Capture the cell that displays the provided text and extract its (x, y) central coordinate. 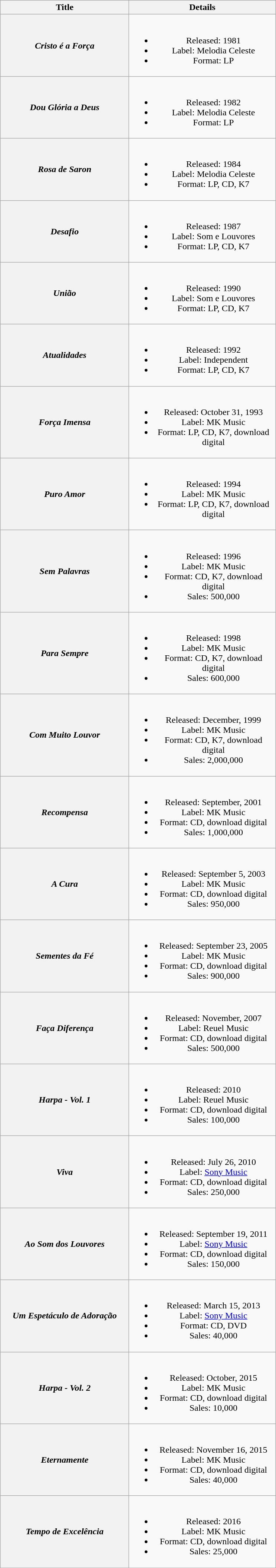
Released: 1996Label: MK MusicFormat: CD, K7, download digitalSales: 500,000 (203, 571)
Released: September, 2001Label: MK MusicFormat: CD, download digitalSales: 1,000,000 (203, 812)
Força Imensa (65, 422)
Dou Glória a Deus (65, 108)
Um Espetáculo de Adoração (65, 1316)
Released: November 16, 2015Label: MK MusicFormat: CD, download digitalSales: 40,000 (203, 1460)
Rosa de Saron (65, 169)
Released: September 5, 2003Label: MK MusicFormat: CD, download digitalSales: 950,000 (203, 884)
Released: 1998Label: MK MusicFormat: CD, K7, download digitalSales: 600,000 (203, 653)
Com Muito Louvor (65, 735)
Released: 1994Label: MK MusicFormat: LP, CD, K7, download digital (203, 494)
Sem Palavras (65, 571)
Sementes da Fé (65, 956)
Released: October 31, 1993Label: MK MusicFormat: LP, CD, K7, download digital (203, 422)
Released: March 15, 2013Label: Sony MusicFormat: CD, DVDSales: 40,000 (203, 1316)
Released: November, 2007Label: Reuel MusicFormat: CD, download digitalSales: 500,000 (203, 1028)
Released: July 26, 2010Label: Sony MusicFormat: CD, download digitalSales: 250,000 (203, 1172)
Recompensa (65, 812)
A Cura (65, 884)
Released: September 23, 2005Label: MK MusicFormat: CD, download digitalSales: 900,000 (203, 956)
Desafio (65, 231)
Details (203, 7)
Released: September 19, 2011Label: Sony MusicFormat: CD, download digitalSales: 150,000 (203, 1244)
Viva (65, 1172)
Released: 1990Label: Som e LouvoresFormat: LP, CD, K7 (203, 293)
Released: 1987Label: Som e LouvoresFormat: LP, CD, K7 (203, 231)
Tempo de Excelência (65, 1532)
Cristo é a Força (65, 45)
Released: October, 2015Label: MK MusicFormat: CD, download digitalSales: 10,000 (203, 1388)
Puro Amor (65, 494)
União (65, 293)
Released: 1984Label: Melodia CelesteFormat: LP, CD, K7 (203, 169)
Released: 2010Label: Reuel MusicFormat: CD, download digitalSales: 100,000 (203, 1100)
Released: 2016Label: MK MusicFormat: CD, download digitalSales: 25,000 (203, 1532)
Para Sempre (65, 653)
Harpa - Vol. 2 (65, 1388)
Released: 1992Label: IndependentFormat: LP, CD, K7 (203, 355)
Faça Diferença (65, 1028)
Atualidades (65, 355)
Released: December, 1999Label: MK MusicFormat: CD, K7, download digitalSales: 2,000,000 (203, 735)
Released: 1981Label: Melodia CelesteFormat: LP (203, 45)
Released: 1982Label: Melodia CelesteFormat: LP (203, 108)
Harpa - Vol. 1 (65, 1100)
Eternamente (65, 1460)
Ao Som dos Louvores (65, 1244)
Title (65, 7)
